Identify which cell holds the provided text, then report its [X, Y] central coordinate. 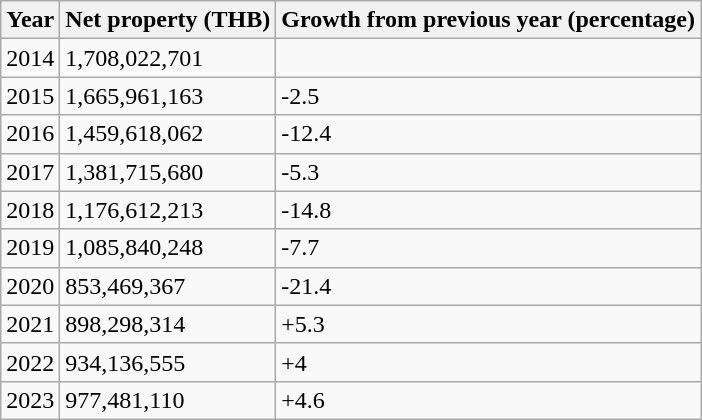
2014 [30, 58]
934,136,555 [168, 362]
Growth from previous year (percentage) [488, 20]
-7.7 [488, 248]
1,085,840,248 [168, 248]
-21.4 [488, 286]
1,381,715,680 [168, 172]
2023 [30, 400]
898,298,314 [168, 324]
+5.3 [488, 324]
2020 [30, 286]
1,459,618,062 [168, 134]
-5.3 [488, 172]
1,708,022,701 [168, 58]
2021 [30, 324]
2017 [30, 172]
-12.4 [488, 134]
2019 [30, 248]
2015 [30, 96]
+4.6 [488, 400]
2022 [30, 362]
-14.8 [488, 210]
2018 [30, 210]
977,481,110 [168, 400]
1,665,961,163 [168, 96]
1,176,612,213 [168, 210]
2016 [30, 134]
853,469,367 [168, 286]
+4 [488, 362]
Net property (THB) [168, 20]
Year [30, 20]
-2.5 [488, 96]
